Search for the cell housing the specified text and yield its [x, y] center coordinate. 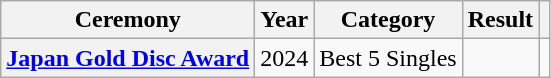
Result [500, 20]
Year [284, 20]
Ceremony [128, 20]
Best 5 Singles [388, 58]
Japan Gold Disc Award [128, 58]
Category [388, 20]
2024 [284, 58]
